Find where the given text appears and provide that cell's center as [X, Y] coordinate. 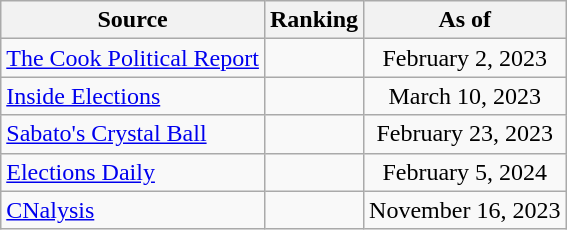
February 23, 2023 [465, 134]
March 10, 2023 [465, 96]
As of [465, 20]
Elections Daily [133, 172]
Inside Elections [133, 96]
Sabato's Crystal Ball [133, 134]
Ranking [314, 20]
February 5, 2024 [465, 172]
Source [133, 20]
The Cook Political Report [133, 58]
CNalysis [133, 210]
November 16, 2023 [465, 210]
February 2, 2023 [465, 58]
